Identify which cell holds the provided text, then report its [x, y] central coordinate. 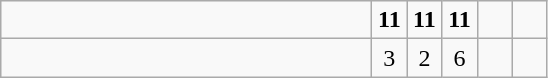
3 [390, 58]
6 [460, 58]
2 [424, 58]
